Determine the [x, y] coordinate at the center of the cell enclosing the given text.  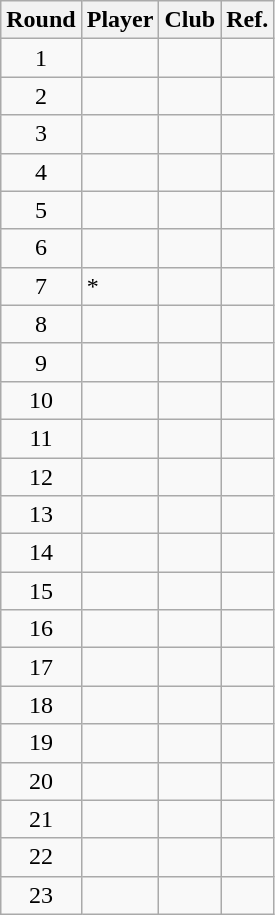
3 [41, 134]
Ref. [248, 20]
16 [41, 629]
6 [41, 248]
Player [120, 20]
22 [41, 857]
9 [41, 362]
20 [41, 781]
Club [190, 20]
13 [41, 515]
* [120, 286]
8 [41, 324]
2 [41, 96]
Round [41, 20]
1 [41, 58]
11 [41, 438]
23 [41, 895]
17 [41, 667]
21 [41, 819]
19 [41, 743]
12 [41, 477]
5 [41, 210]
10 [41, 400]
7 [41, 286]
14 [41, 553]
18 [41, 705]
15 [41, 591]
4 [41, 172]
